Scan for the cell matching the given text and deliver its [x, y] coordinate at center. 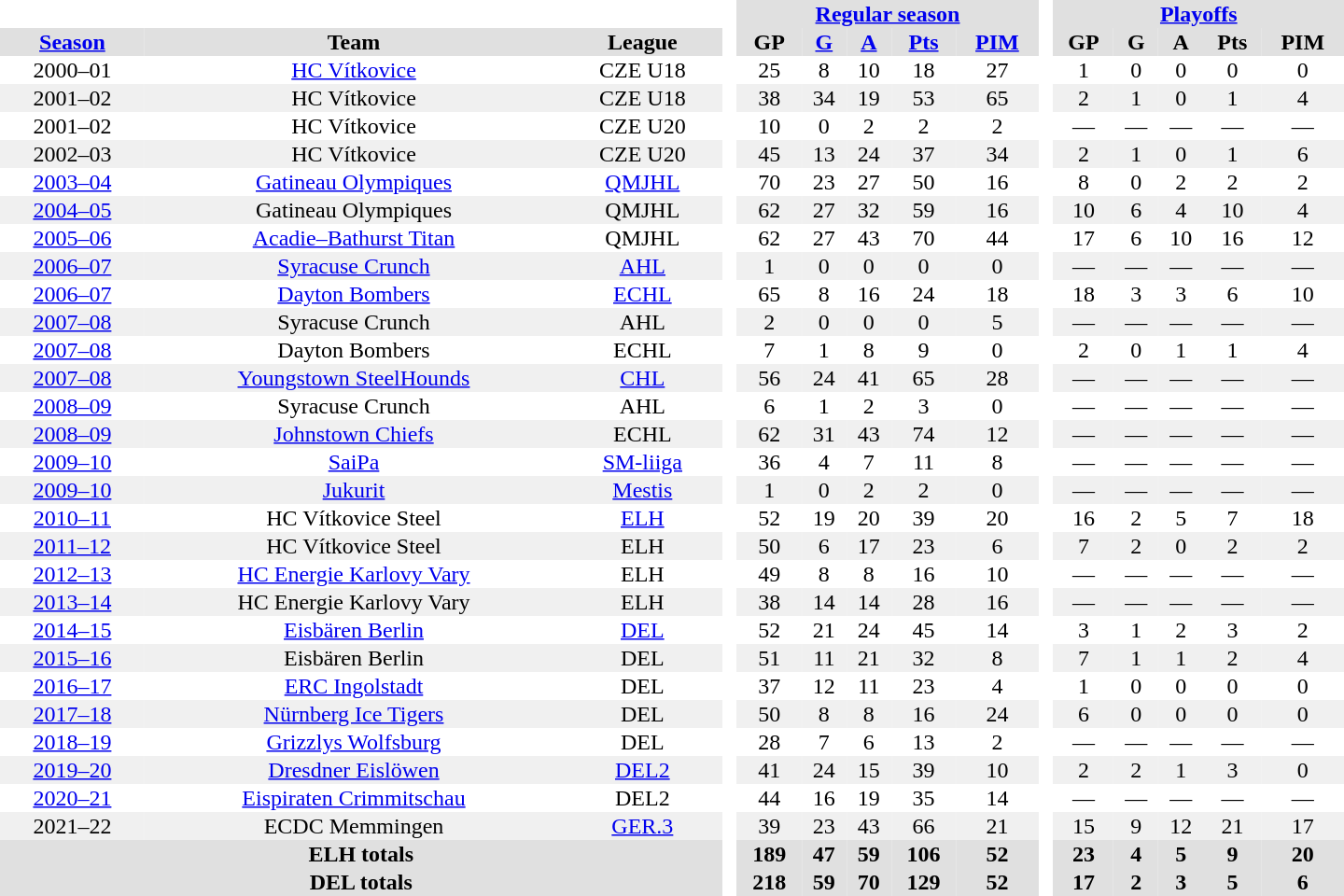
2012–13 [73, 574]
2015–16 [73, 658]
2016–17 [73, 686]
2002–03 [73, 154]
2017–18 [73, 714]
Grizzlys Wolfsburg [354, 742]
2005–06 [73, 238]
47 [824, 854]
Season [73, 42]
Team [354, 42]
106 [924, 854]
66 [924, 826]
31 [824, 434]
2000–01 [73, 70]
25 [769, 70]
ELH totals [360, 854]
Jukurit [354, 490]
2020–21 [73, 798]
2011–12 [73, 546]
35 [924, 798]
SM-liiga [642, 462]
Dresdner Eislöwen [354, 770]
2018–19 [73, 742]
ERC Ingolstadt [354, 686]
Johnstown Chiefs [354, 434]
CHL [642, 378]
Playoffs [1198, 14]
36 [769, 462]
League [642, 42]
53 [924, 98]
56 [769, 378]
ECDC Memmingen [354, 826]
2013–14 [73, 602]
74 [924, 434]
Nürnberg Ice Tigers [354, 714]
2003–04 [73, 182]
Acadie–Bathurst Titan [354, 238]
Regular season [887, 14]
2014–15 [73, 630]
218 [769, 882]
189 [769, 854]
129 [924, 882]
2019–20 [73, 770]
Youngstown SteelHounds [354, 378]
2021–22 [73, 826]
2004–05 [73, 210]
2010–11 [73, 518]
51 [769, 658]
SaiPa [354, 462]
49 [769, 574]
DEL totals [360, 882]
Eispiraten Crimmitschau [354, 798]
GER.3 [642, 826]
Mestis [642, 490]
